Pinpoint the cell where the given text exists, returning its [x, y] midpoint coordinate. 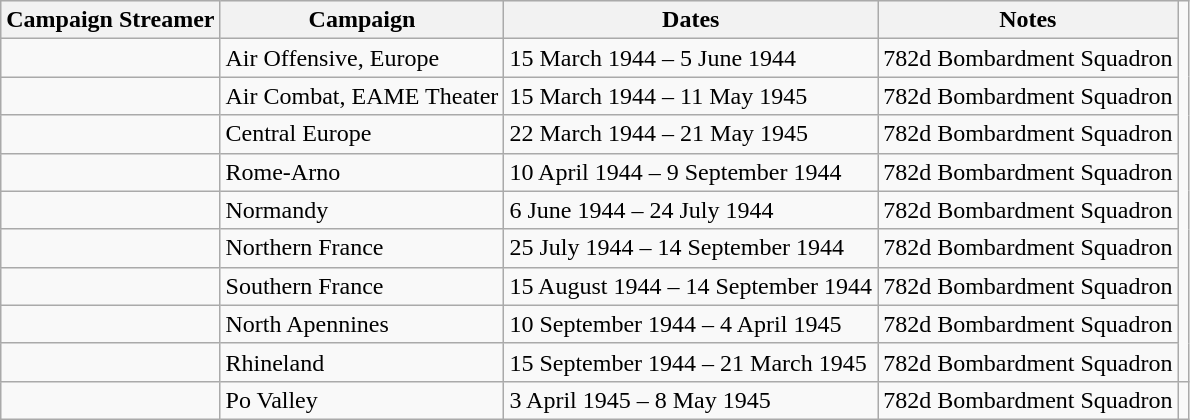
Air Combat, EAME Theater [362, 96]
Southern France [362, 286]
6 June 1944 – 24 July 1944 [691, 210]
15 August 1944 – 14 September 1944 [691, 286]
15 September 1944 – 21 March 1945 [691, 362]
22 March 1944 – 21 May 1945 [691, 134]
Normandy [362, 210]
North Apennines [362, 324]
10 April 1944 – 9 September 1944 [691, 172]
Po Valley [362, 400]
Campaign [362, 20]
10 September 1944 – 4 April 1945 [691, 324]
Rhineland [362, 362]
Campaign Streamer [110, 20]
Rome-Arno [362, 172]
Air Offensive, Europe [362, 58]
Dates [691, 20]
3 April 1945 – 8 May 1945 [691, 400]
Central Europe [362, 134]
Northern France [362, 248]
15 March 1944 – 11 May 1945 [691, 96]
25 July 1944 – 14 September 1944 [691, 248]
15 March 1944 – 5 June 1944 [691, 58]
Notes [1028, 20]
